Capture the cell that displays the provided text and extract its [x, y] central coordinate. 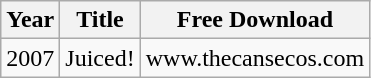
www.thecansecos.com [254, 58]
Juiced! [100, 58]
2007 [30, 58]
Year [30, 20]
Free Download [254, 20]
Title [100, 20]
